Output the (X, Y) coordinate of the center of the cell containing the given text.  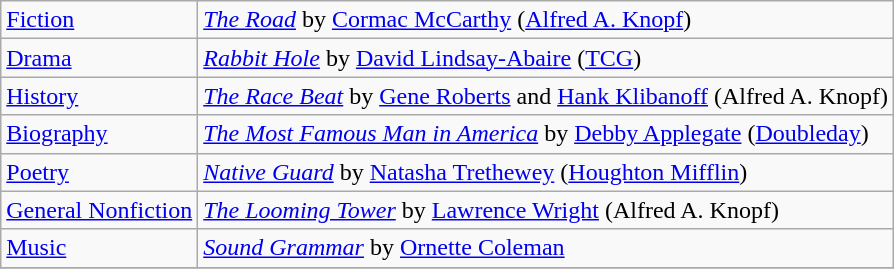
The Looming Tower by Lawrence Wright (Alfred A. Knopf) (546, 210)
Music (100, 248)
Poetry (100, 172)
Biography (100, 134)
Fiction (100, 20)
Rabbit Hole by David Lindsay-Abaire (TCG) (546, 58)
The Road by Cormac McCarthy (Alfred A. Knopf) (546, 20)
The Race Beat by Gene Roberts and Hank Klibanoff (Alfred A. Knopf) (546, 96)
Native Guard by Natasha Trethewey (Houghton Mifflin) (546, 172)
History (100, 96)
The Most Famous Man in America by Debby Applegate (Doubleday) (546, 134)
Sound Grammar by Ornette Coleman (546, 248)
General Nonfiction (100, 210)
Drama (100, 58)
